Scan for the cell matching the given text and deliver its (X, Y) coordinate at center. 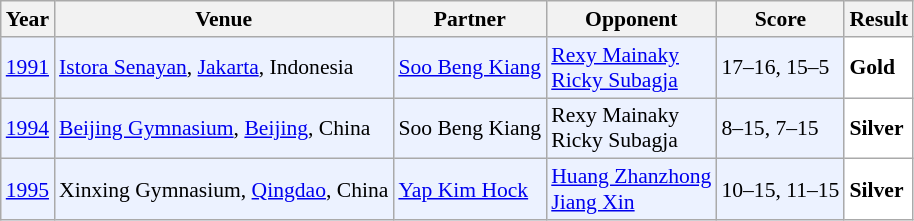
1995 (28, 190)
Xinxing Gymnasium, Qingdao, China (224, 190)
Partner (470, 19)
Venue (224, 19)
8–15, 7–15 (780, 128)
10–15, 11–15 (780, 190)
Beijing Gymnasium, Beijing, China (224, 128)
Gold (878, 68)
17–16, 15–5 (780, 68)
Year (28, 19)
Score (780, 19)
Result (878, 19)
Istora Senayan, Jakarta, Indonesia (224, 68)
Huang Zhanzhong Jiang Xin (631, 190)
1991 (28, 68)
Opponent (631, 19)
1994 (28, 128)
Yap Kim Hock (470, 190)
